For the text-containing cell, return its midpoint in [x, y] coordinate format. 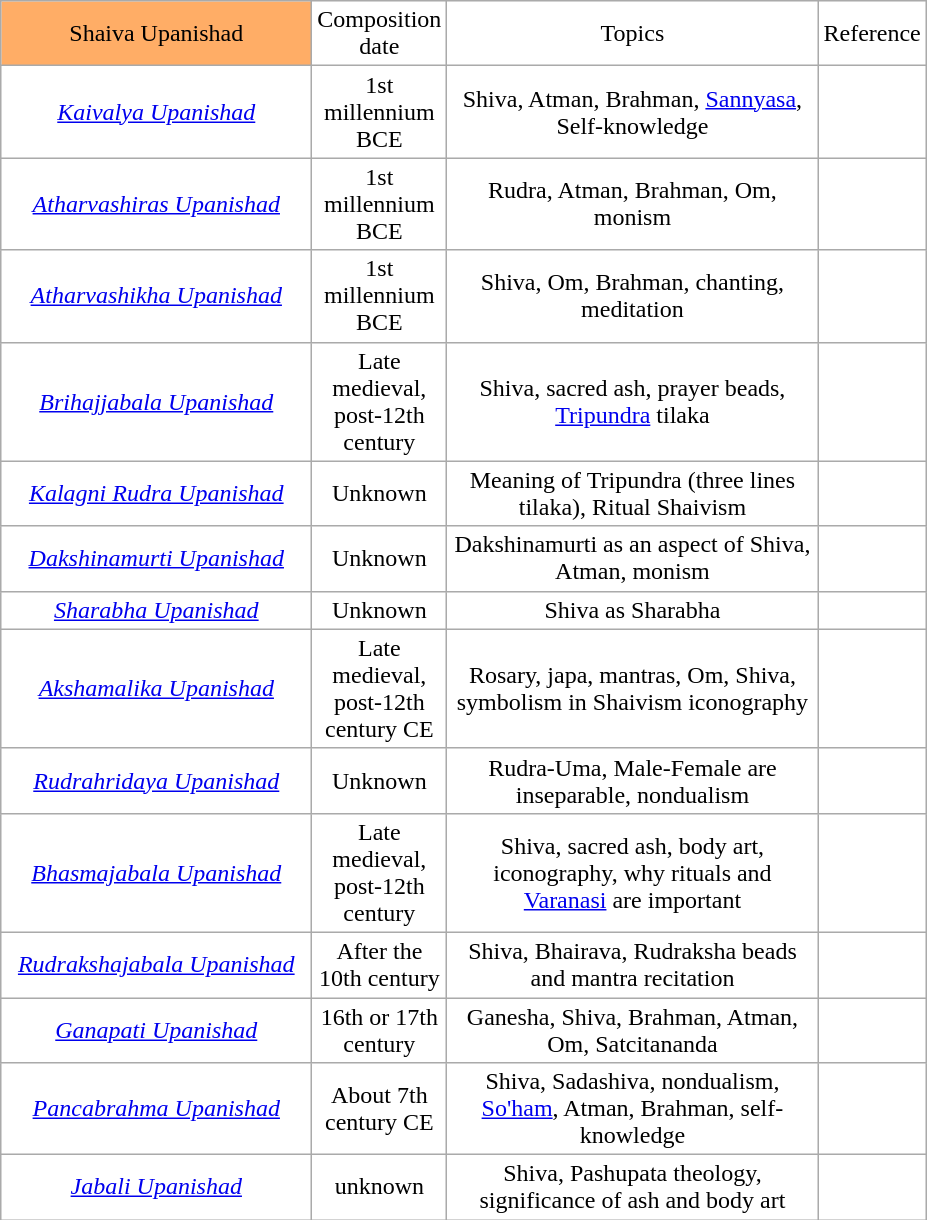
Dakshinamurti as an aspect of Shiva, Atman, monism [632, 558]
Shiva, Sadashiva, nondualism, So'ham, Atman, Brahman, self-knowledge [632, 1109]
About 7th century CE [380, 1109]
Bhasmajabala Upanishad [156, 872]
Shiva, Atman, Brahman, Sannyasa, Self-knowledge [632, 112]
Meaning of Tripundra (three lines tilaka), Ritual Shaivism [632, 494]
Akshamalika Upanishad [156, 688]
After the 10th century [380, 964]
Reference [872, 34]
Shaiva Upanishad [156, 34]
Shiva, Bhairava, Rudraksha beads and mantra recitation [632, 964]
Shiva, sacred ash, prayer beads, Tripundra tilaka [632, 402]
16th or 17th century [380, 1030]
Ganesha, Shiva, Brahman, Atman, Om, Satcitananda [632, 1030]
Pancabrahma Upanishad [156, 1109]
unknown [380, 1188]
Shiva, Pashupata theology, significance of ash and body art [632, 1188]
Rudrakshajabala Upanishad [156, 964]
Shiva, sacred ash, body art, iconography, why rituals and Varanasi are important [632, 872]
Dakshinamurti Upanishad [156, 558]
Kaivalya Upanishad [156, 112]
Late medieval, post-12th century CE [380, 688]
Sharabha Upanishad [156, 610]
Kalagni Rudra Upanishad [156, 494]
Shiva as Sharabha [632, 610]
Rudrahridaya Upanishad [156, 780]
Composition date [380, 34]
Rudra-Uma, Male-Female are inseparable, nondualism [632, 780]
Brihajjabala Upanishad [156, 402]
Topics [632, 34]
Atharvashikha Upanishad [156, 296]
Atharvashiras Upanishad [156, 204]
Rudra, Atman, Brahman, Om, monism [632, 204]
Shiva, Om, Brahman, chanting, meditation [632, 296]
Ganapati Upanishad [156, 1030]
Rosary, japa, mantras, Om, Shiva, symbolism in Shaivism iconography [632, 688]
Jabali Upanishad [156, 1188]
